Find where the given text appears and provide that cell's center as [x, y] coordinate. 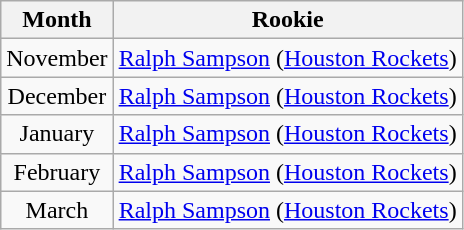
March [57, 210]
January [57, 134]
December [57, 96]
February [57, 172]
November [57, 58]
Rookie [288, 20]
Month [57, 20]
